Identify which cell holds the provided text, then report its (X, Y) central coordinate. 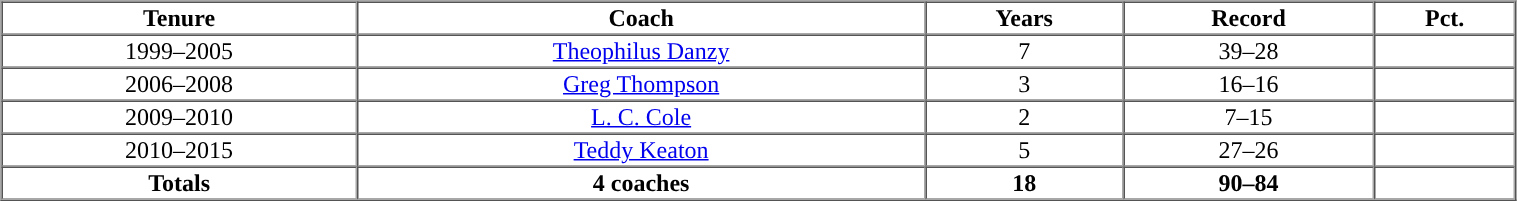
L. C. Cole (642, 116)
90–84 (1248, 182)
Pct. (1444, 18)
5 (1024, 150)
2009–2010 (180, 116)
Teddy Keaton (642, 150)
39–28 (1248, 50)
4 coaches (642, 182)
18 (1024, 182)
7 (1024, 50)
Totals (180, 182)
27–26 (1248, 150)
Coach (642, 18)
2006–2008 (180, 84)
2 (1024, 116)
Tenure (180, 18)
Greg Thompson (642, 84)
2010–2015 (180, 150)
1999–2005 (180, 50)
7–15 (1248, 116)
16–16 (1248, 84)
Record (1248, 18)
Theophilus Danzy (642, 50)
3 (1024, 84)
Years (1024, 18)
